Search for the cell housing the specified text and yield its (x, y) center coordinate. 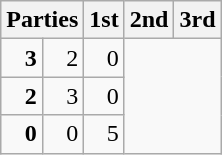
5 (104, 134)
3rd (198, 20)
1st (104, 20)
2nd (149, 20)
Parties (42, 20)
